Detect which cell encompasses the target text, then output its (x, y) center coordinate. 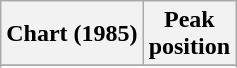
Chart (1985) (72, 34)
Peakposition (189, 34)
